Capture the cell that displays the provided text and extract its [X, Y] central coordinate. 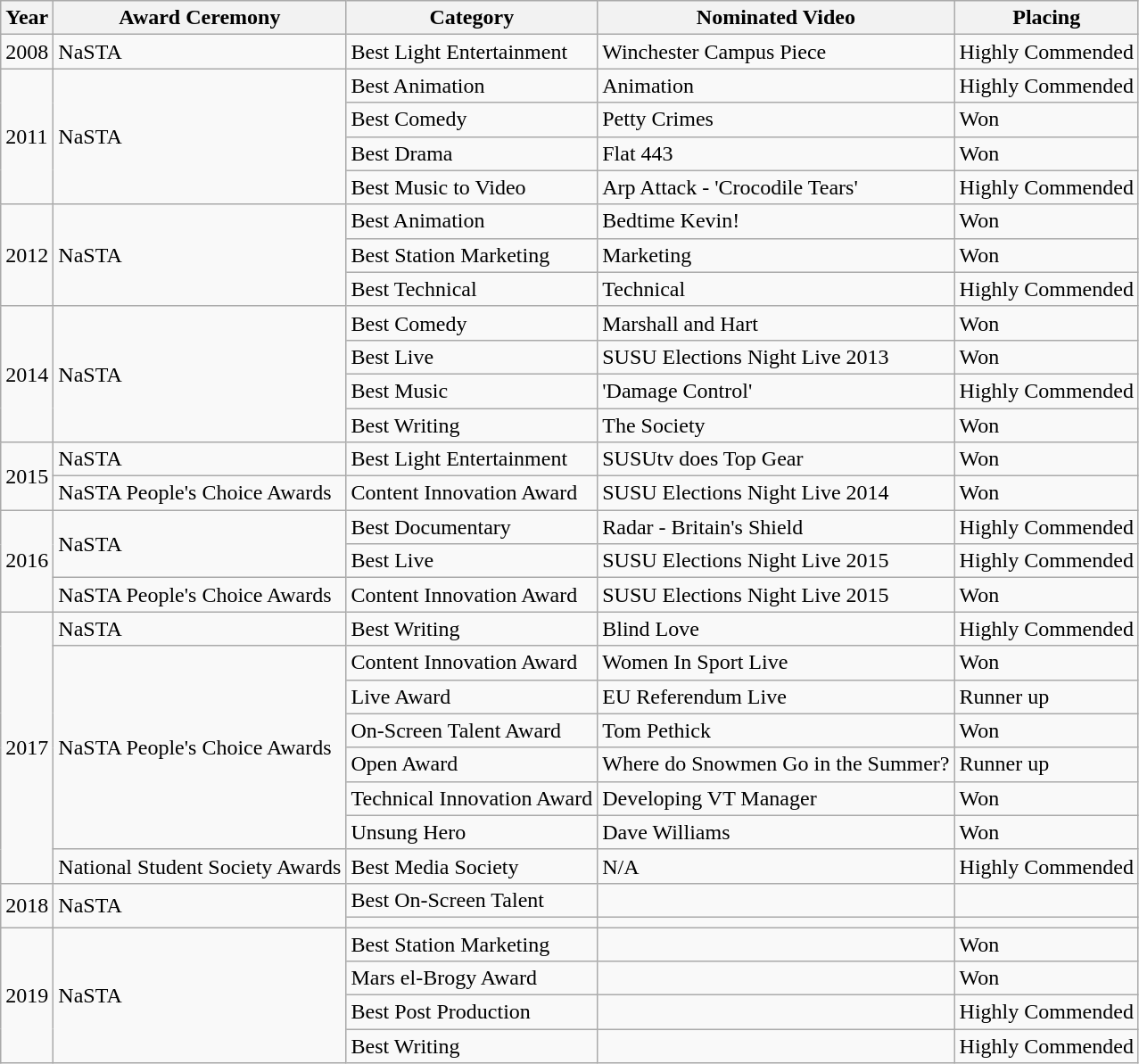
Placing [1046, 18]
2012 [27, 255]
Dave Williams [776, 832]
Winchester Campus Piece [776, 52]
2015 [27, 476]
Best Post Production [472, 1012]
SUSU Elections Night Live 2014 [776, 493]
N/A [776, 866]
Technical Innovation Award [472, 798]
2019 [27, 995]
Best Music to Video [472, 187]
Arp Attack - 'Crocodile Tears' [776, 187]
Developing VT Manager [776, 798]
2008 [27, 52]
2016 [27, 561]
Technical [776, 289]
Marshall and Hart [776, 323]
The Society [776, 425]
'Damage Control' [776, 391]
Women In Sport Live [776, 663]
National Student Society Awards [200, 866]
Marketing [776, 255]
2017 [27, 747]
Tom Pethick [776, 730]
Nominated Video [776, 18]
Category [472, 18]
Best On-Screen Talent [472, 900]
Best Technical [472, 289]
SUSUtv does Top Gear [776, 459]
Animation [776, 86]
Live Award [472, 697]
Best Documentary [472, 527]
Bedtime Kevin! [776, 221]
SUSU Elections Night Live 2013 [776, 357]
Open Award [472, 764]
Radar - Britain's Shield [776, 527]
Where do Snowmen Go in the Summer? [776, 764]
Best Media Society [472, 866]
Petty Crimes [776, 120]
2014 [27, 374]
Best Drama [472, 153]
Year [27, 18]
Flat 443 [776, 153]
Unsung Hero [472, 832]
EU Referendum Live [776, 697]
Blind Love [776, 629]
Best Music [472, 391]
2018 [27, 904]
Award Ceremony [200, 18]
2011 [27, 136]
On-Screen Talent Award [472, 730]
Mars el-Brogy Award [472, 978]
